Scan for the cell matching the given text and deliver its [x, y] coordinate at center. 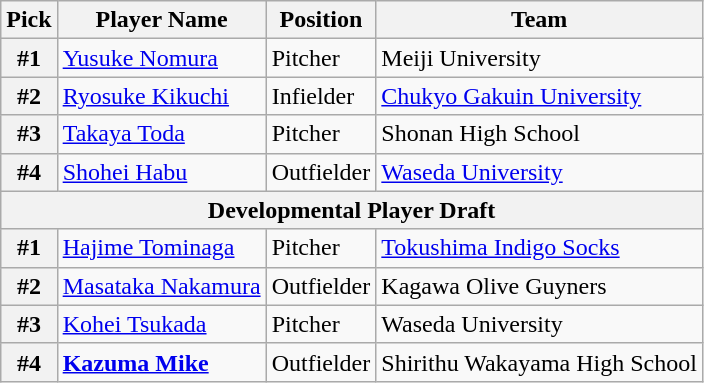
Shohei Habu [162, 172]
Pick [29, 20]
Meiji University [540, 58]
Kazuma Mike [162, 362]
Masataka Nakamura [162, 286]
Chukyo Gakuin University [540, 96]
Tokushima Indigo Socks [540, 248]
Shonan High School [540, 134]
Position [321, 20]
Shirithu Wakayama High School [540, 362]
Player Name [162, 20]
Team [540, 20]
Kagawa Olive Guyners [540, 286]
Kohei Tsukada [162, 324]
Ryosuke Kikuchi [162, 96]
Yusuke Nomura [162, 58]
Takaya Toda [162, 134]
Hajime Tominaga [162, 248]
Developmental Player Draft [352, 210]
Infielder [321, 96]
